Return the [x, y] coordinate for the center point of the cell that contains the specified text.  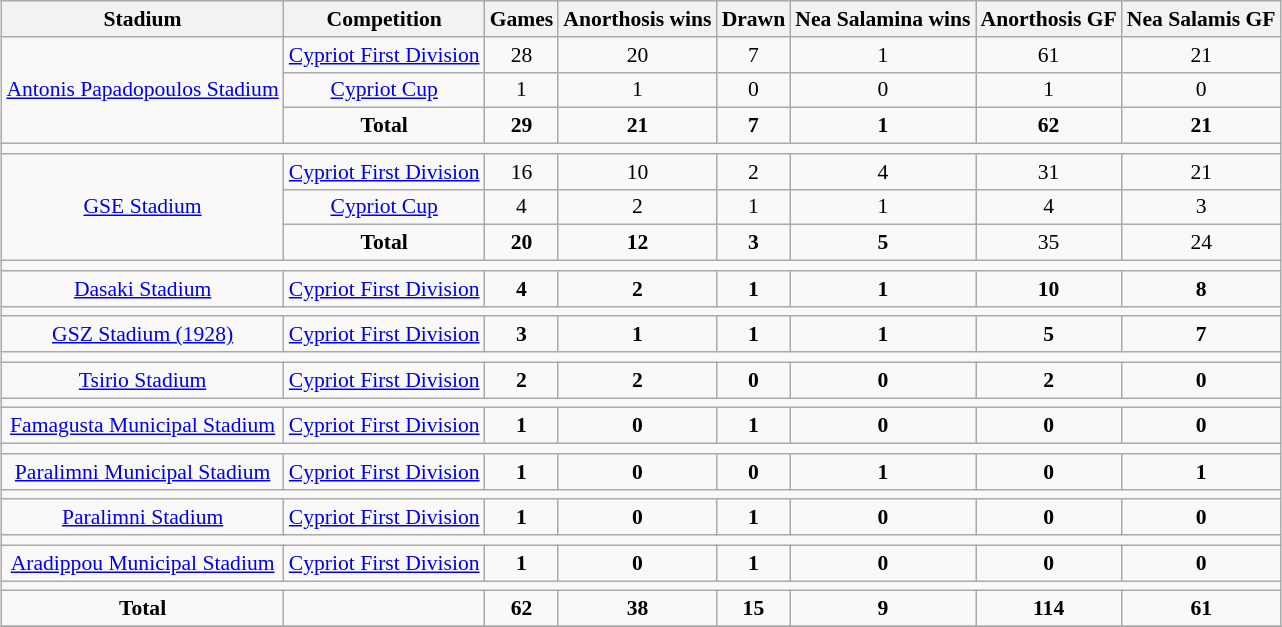
Famagusta Municipal Stadium [142, 426]
Anorthosis GF [1049, 19]
24 [1202, 243]
8 [1202, 289]
35 [1049, 243]
31 [1049, 172]
15 [754, 609]
Tsirio Stadium [142, 380]
Aradippou Municipal Stadium [142, 563]
Antonis Papadopoulos Stadium [142, 90]
12 [637, 243]
Drawn [754, 19]
Competition [384, 19]
Anorthosis wins [637, 19]
38 [637, 609]
Paralimni Municipal Stadium [142, 472]
29 [522, 126]
Stadium [142, 19]
Nea Salamina wins [882, 19]
9 [882, 609]
Paralimni Stadium [142, 518]
Dasaki Stadium [142, 289]
Nea Salamis GF [1202, 19]
114 [1049, 609]
GSZ Stadium (1928) [142, 335]
28 [522, 55]
GSE Stadium [142, 208]
Games [522, 19]
16 [522, 172]
